For the text-containing cell, return its midpoint in (X, Y) coordinate format. 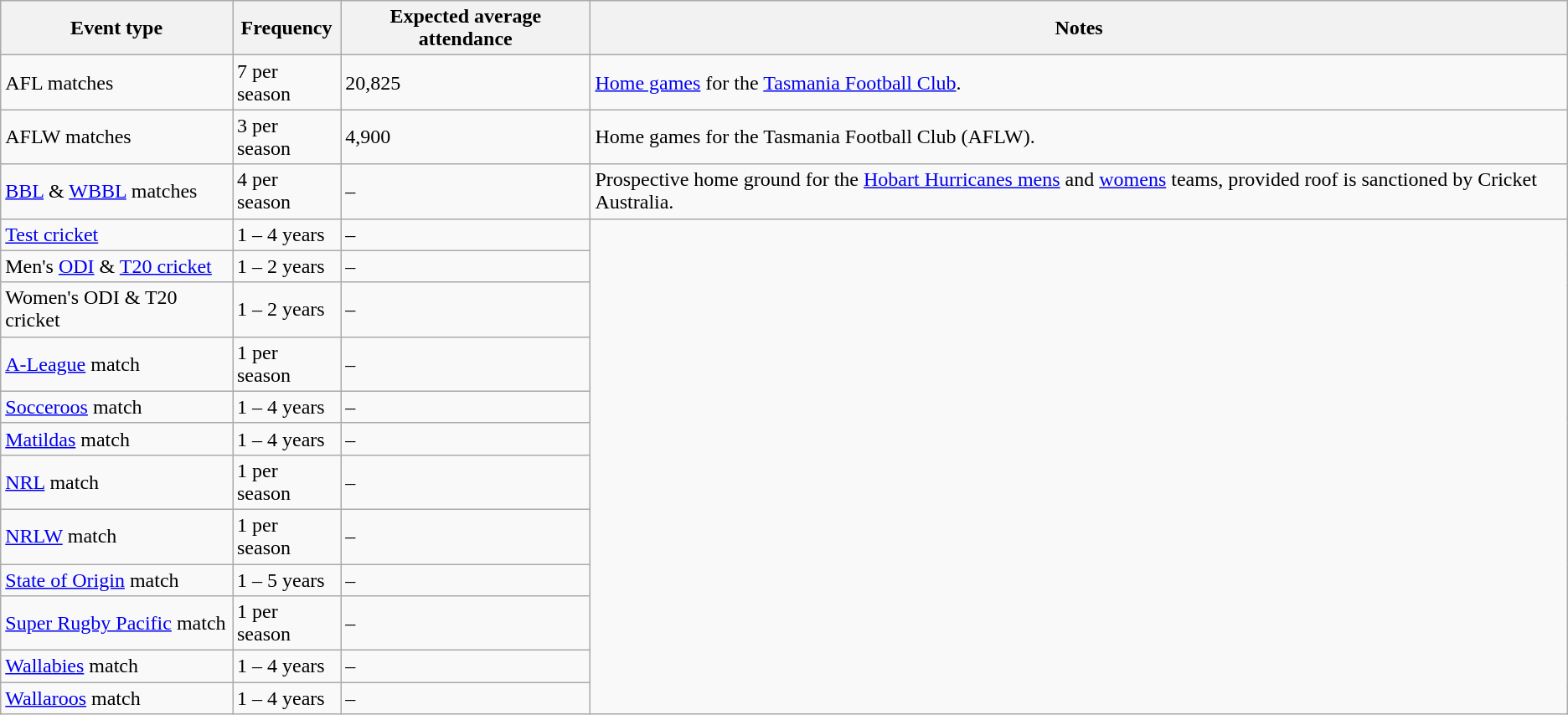
BBL & WBBL matches (117, 191)
Wallaroos match (117, 698)
NRLW match (117, 536)
Notes (1079, 28)
Prospective home ground for the Hobart Hurricanes mens and womens teams, provided roof is sanctioned by Cricket Australia. (1079, 191)
Matildas match (117, 439)
Wallabies match (117, 666)
Super Rugby Pacific match (117, 623)
4,900 (466, 137)
4 per season (286, 191)
Men's ODI & T20 cricket (117, 266)
Test cricket (117, 234)
Event type (117, 28)
Expected average attendance (466, 28)
Home games for the Tasmania Football Club. (1079, 82)
Frequency (286, 28)
A-League match (117, 363)
1 – 5 years (286, 580)
AFL matches (117, 82)
State of Origin match (117, 580)
Home games for the Tasmania Football Club (AFLW). (1079, 137)
AFLW matches (117, 137)
3 per season (286, 137)
Socceroos match (117, 407)
Women's ODI & T20 cricket (117, 310)
NRL match (117, 482)
20,825 (466, 82)
7 per season (286, 82)
